From the cell containing the given text, extract its center point as [x, y] coordinate. 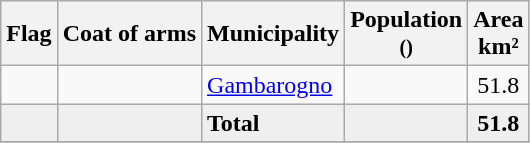
Coat of arms [129, 34]
Area km² [498, 34]
Flag [29, 34]
Population() [406, 34]
Municipality [274, 34]
Gambarogno [274, 85]
Total [274, 123]
